Return the (x, y) coordinate for the center point of the cell that contains the specified text.  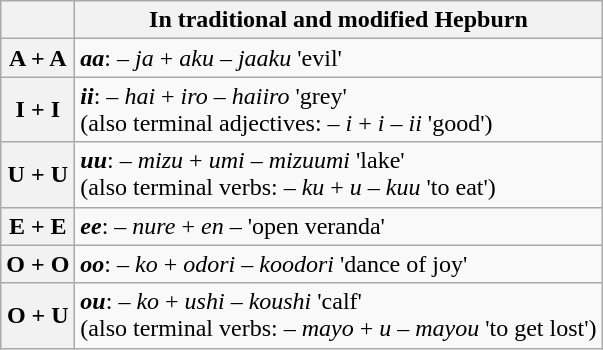
I + I (38, 110)
uu: – mizu + umi – mizuumi 'lake'(also terminal verbs: – ku + u – kuu 'to eat') (338, 174)
A + A (38, 58)
E + E (38, 226)
In traditional and modified Hepburn (338, 20)
aa: – ja + aku – jaaku 'evil' (338, 58)
oo: – ko + odori – koodori 'dance of joy' (338, 264)
U + U (38, 174)
ee: – nure + en – 'open veranda' (338, 226)
O + O (38, 264)
ou: – ko + ushi – koushi 'calf'(also terminal verbs: – mayo + u – mayou 'to get lost') (338, 316)
ii: – hai + iro – haiiro 'grey'(also terminal adjectives: – i + i – ii 'good') (338, 110)
O + U (38, 316)
